Output the [x, y] coordinate of the center of the cell containing the given text.  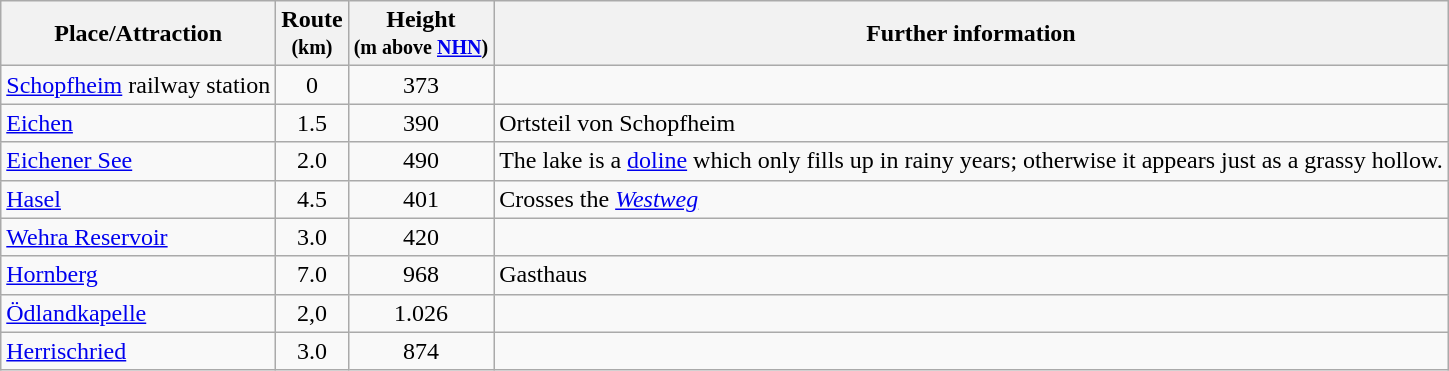
Crosses the Westweg [972, 199]
Gasthaus [972, 275]
874 [420, 351]
Hornberg [138, 275]
968 [420, 275]
Eichen [138, 123]
Ortsteil von Schopfheim [972, 123]
Ödlandkapelle [138, 313]
Height (m above NHN) [420, 34]
Schopfheim railway station [138, 85]
Eichener See [138, 161]
390 [420, 123]
Further information [972, 34]
Place/Attraction [138, 34]
7.0 [312, 275]
Wehra Reservoir [138, 237]
2,0 [312, 313]
4.5 [312, 199]
1.5 [312, 123]
490 [420, 161]
2.0 [312, 161]
401 [420, 199]
Herrischried [138, 351]
Route(km) [312, 34]
Hasel [138, 199]
373 [420, 85]
420 [420, 237]
The lake is a doline which only fills up in rainy years; otherwise it appears just as a grassy hollow. [972, 161]
1.026 [420, 313]
0 [312, 85]
